Detect which cell encompasses the target text, then output its (x, y) center coordinate. 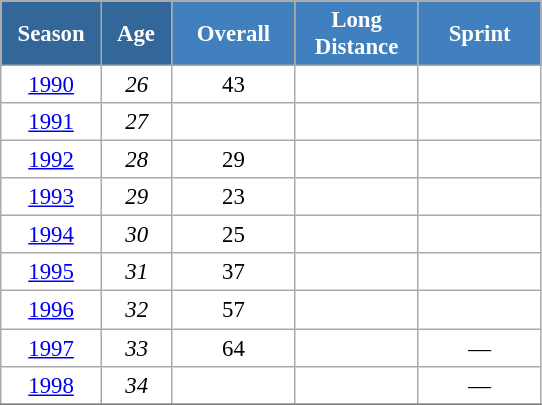
33 (136, 348)
1993 (52, 197)
1997 (52, 348)
1995 (52, 273)
Age (136, 34)
37 (234, 273)
1994 (52, 235)
64 (234, 348)
34 (136, 385)
31 (136, 273)
57 (234, 310)
1996 (52, 310)
1992 (52, 160)
32 (136, 310)
1998 (52, 385)
1991 (52, 122)
28 (136, 160)
30 (136, 235)
25 (234, 235)
Overall (234, 34)
26 (136, 85)
Long Distance (356, 34)
Sprint (480, 34)
1990 (52, 85)
43 (234, 85)
27 (136, 122)
Season (52, 34)
23 (234, 197)
